Locate the cell with the specified text and output its (X, Y) center coordinate. 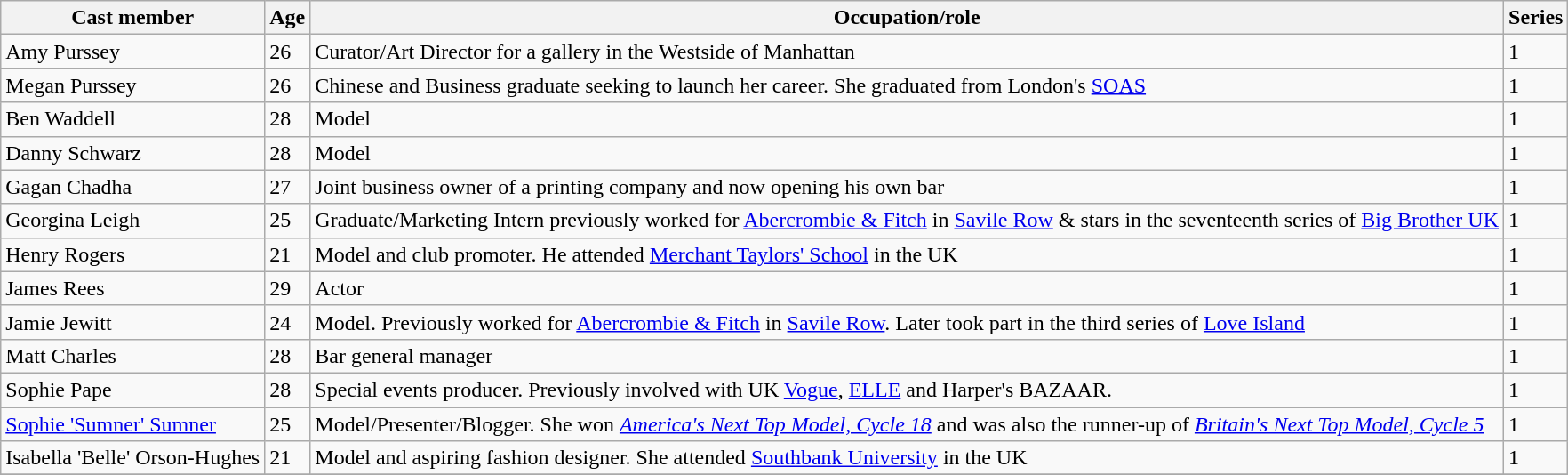
Age (288, 18)
Bar general manager (907, 356)
Gagan Chadha (133, 187)
James Rees (133, 288)
Joint business owner of a printing company and now opening his own bar (907, 187)
Chinese and Business graduate seeking to launch her career. She graduated from London's SOAS (907, 85)
27 (288, 187)
Series (1536, 18)
Graduate/Marketing Intern previously worked for Abercrombie & Fitch in Savile Row & stars in the seventeenth series of Big Brother UK (907, 221)
Danny Schwarz (133, 153)
Megan Purssey (133, 85)
Jamie Jewitt (133, 322)
Special events producer. Previously involved with UK Vogue, ELLE and Harper's BAZAAR. (907, 390)
Model. Previously worked for Abercrombie & Fitch in Savile Row. Later took part in the third series of Love Island (907, 322)
Model and club promoter. He attended Merchant Taylors' School in the UK (907, 254)
Curator/Art Director for a gallery in the Westside of Manhattan (907, 52)
Model/Presenter/Blogger. She won America's Next Top Model, Cycle 18 and was also the runner-up of Britain's Next Top Model, Cycle 5 (907, 424)
Ben Waddell (133, 119)
Sophie 'Sumner' Sumner (133, 424)
Amy Purssey (133, 52)
Model and aspiring fashion designer. She attended Southbank University in the UK (907, 458)
Henry Rogers (133, 254)
Matt Charles (133, 356)
Actor (907, 288)
Sophie Pape (133, 390)
Cast member (133, 18)
29 (288, 288)
Isabella 'Belle' Orson-Hughes (133, 458)
Occupation/role (907, 18)
Georgina Leigh (133, 221)
24 (288, 322)
